Identify which cell holds the provided text, then report its [X, Y] central coordinate. 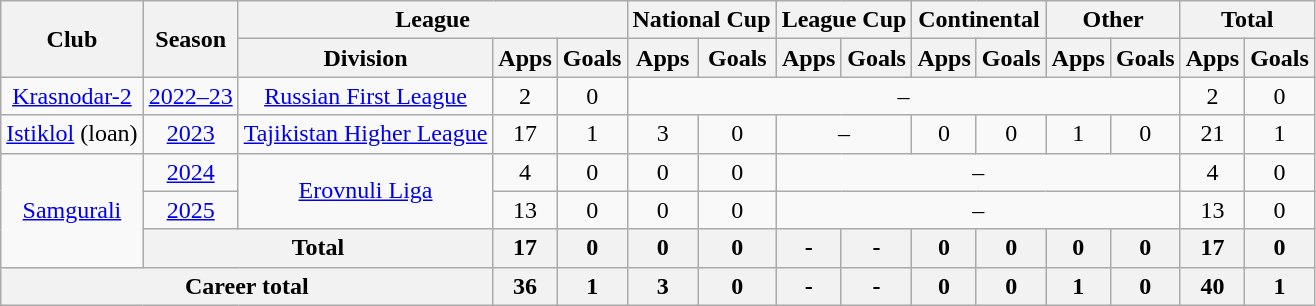
36 [525, 286]
Tajikistan Higher League [366, 134]
Season [190, 39]
National Cup [702, 20]
2022–23 [190, 96]
2024 [190, 172]
Continental [979, 20]
Krasnodar-2 [72, 96]
League Cup [844, 20]
Division [366, 58]
Club [72, 39]
Other [1113, 20]
2025 [190, 210]
Russian First League [366, 96]
2023 [190, 134]
League [432, 20]
Samgurali [72, 210]
21 [1212, 134]
Erovnuli Liga [366, 191]
Career total [247, 286]
Istiklol (loan) [72, 134]
40 [1212, 286]
